Provide the (x, y) coordinate of the cell's center where the given text is located.  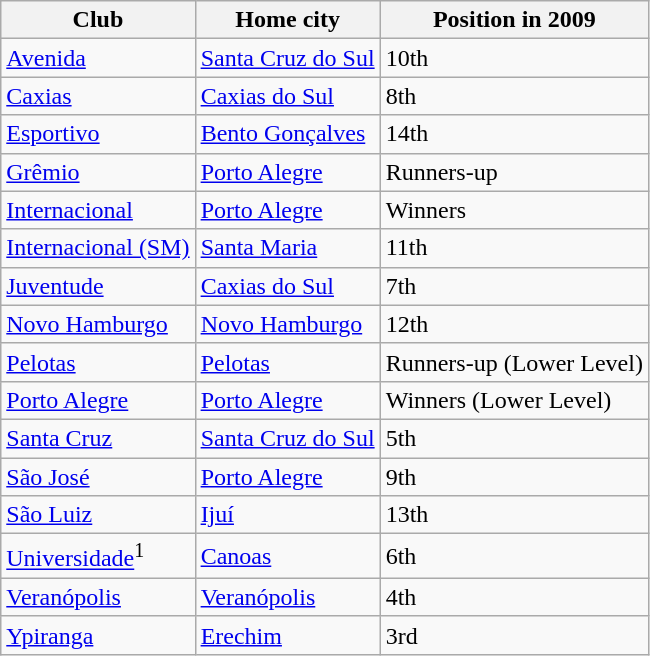
Juventude (98, 286)
8th (514, 96)
Ijuí (288, 515)
São José (98, 477)
Santa Maria (288, 248)
Grêmio (98, 172)
3rd (514, 635)
Avenida (98, 58)
13th (514, 515)
Internacional (SM) (98, 248)
Ypiranga (98, 635)
5th (514, 438)
Internacional (98, 210)
Runners-up (514, 172)
Winners (Lower Level) (514, 400)
Universidade1 (98, 556)
Home city (288, 20)
Santa Cruz (98, 438)
7th (514, 286)
Erechim (288, 635)
Esportivo (98, 134)
4th (514, 597)
12th (514, 324)
Canoas (288, 556)
Position in 2009 (514, 20)
9th (514, 477)
São Luiz (98, 515)
10th (514, 58)
Club (98, 20)
Bento Gonçalves (288, 134)
Caxias (98, 96)
11th (514, 248)
Winners (514, 210)
6th (514, 556)
14th (514, 134)
Runners-up (Lower Level) (514, 362)
